Search for the cell housing the specified text and yield its [X, Y] center coordinate. 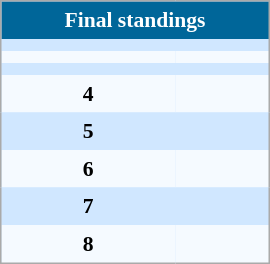
5 [88, 131]
8 [88, 244]
6 [88, 169]
Final standings [135, 20]
7 [88, 207]
4 [88, 94]
